Find where the given text appears and provide that cell's center as [x, y] coordinate. 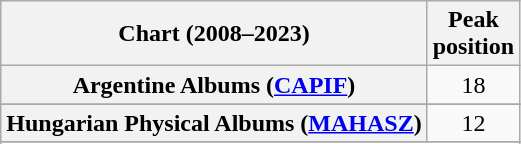
Peakposition [473, 34]
Chart (2008–2023) [214, 34]
Hungarian Physical Albums (MAHASZ) [214, 123]
12 [473, 123]
18 [473, 85]
Argentine Albums (CAPIF) [214, 85]
